Identify which cell holds the provided text, then report its (X, Y) central coordinate. 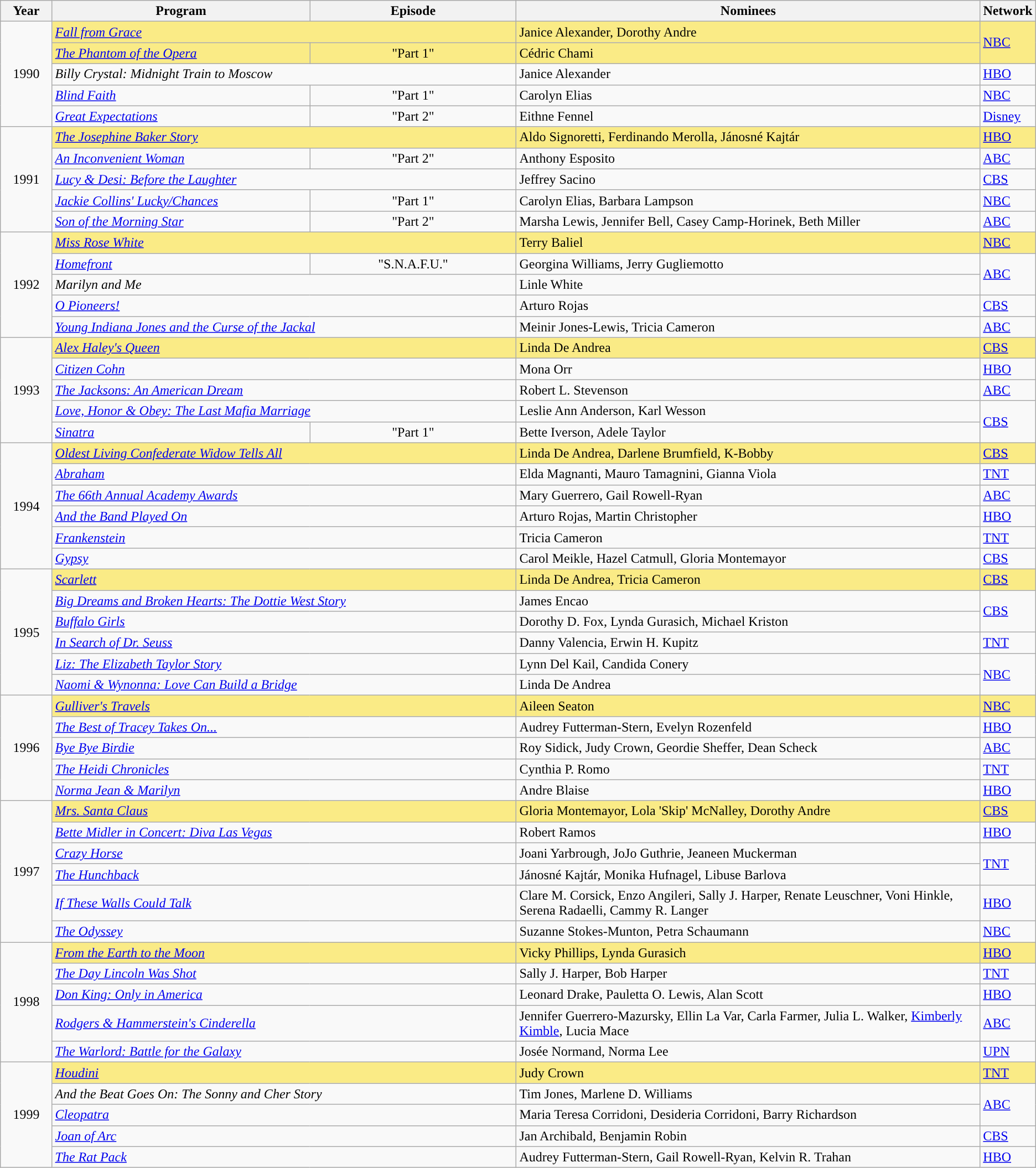
In Search of Dr. Seuss (284, 643)
Great Expectations (181, 116)
Leslie Ann Anderson, Karl Wesson (748, 411)
Carolyn Elias, Barbara Lampson (748, 200)
Carolyn Elias (748, 95)
Year (27, 11)
Son of the Morning Star (181, 221)
Jackie Collins' Lucky/Chances (181, 200)
Audrey Futterman-Stern, Evelyn Rozenfeld (748, 727)
Jan Archibald, Benjamin Robin (748, 1136)
The Josephine Baker Story (284, 137)
Gypsy (284, 558)
Bette Iverson, Adele Taylor (748, 432)
Georgina Williams, Jerry Gugliemotto (748, 264)
Aldo Signoretti, Ferdinando Merolla, Jánosné Kajtár (748, 137)
Jennifer Guerrero-Mazursky, Ellin La Var, Carla Farmer, Julia L. Walker, Kimberly Kimble, Lucia Mace (748, 1024)
Alex Haley's Queen (284, 348)
If These Walls Could Talk (284, 903)
Young Indiana Jones and the Curse of the Jackal (284, 327)
1999 (27, 1115)
Homefront (181, 264)
Carol Meikle, Hazel Catmull, Gloria Montemayor (748, 558)
Gloria Montemayor, Lola 'Skip' McNalley, Dorothy Andre (748, 811)
Blind Faith (181, 95)
Billy Crystal: Midnight Train to Moscow (284, 74)
An Inconvenient Woman (181, 158)
The Heidi Chronicles (284, 769)
Audrey Futterman-Stern, Gail Rowell-Ryan, Kelvin R. Trahan (748, 1157)
1992 (27, 284)
Crazy Horse (284, 853)
Fall from Grace (284, 32)
Anthony Esposito (748, 158)
Mary Guerrero, Gail Rowell-Ryan (748, 495)
Nominees (748, 11)
Lynn Del Kail, Candida Conery (748, 664)
Robert Ramos (748, 832)
Jánosné Kajtár, Monika Hufnagel, Libuse Barlova (748, 874)
Scarlett (284, 579)
Cleopatra (284, 1115)
Bette Midler in Concert: Diva Las Vegas (284, 832)
Oldest Living Confederate Widow Tells All (284, 453)
Arturo Rojas (748, 306)
UPN (1008, 1052)
Robert L. Stevenson (748, 390)
1998 (27, 1001)
1991 (27, 179)
Marsha Lewis, Jennifer Bell, Casey Camp-Horinek, Beth Miller (748, 221)
Lucy & Desi: Before the Laughter (284, 179)
Cédric Chami (748, 53)
Joan of Arc (284, 1136)
Josée Normand, Norma Lee (748, 1052)
Maria Teresa Corridoni, Desideria Corridoni, Barry Richardson (748, 1115)
Marilyn and Me (284, 285)
Leonard Drake, Pauletta O. Lewis, Alan Scott (748, 995)
The Hunchback (284, 874)
Episode (413, 11)
Liz: The Elizabeth Taylor Story (284, 664)
Vicky Phillips, Lynda Gurasich (748, 952)
The Odyssey (284, 931)
Joani Yarbrough, JoJo Guthrie, Jeaneen Muckerman (748, 853)
Frankenstein (284, 537)
Clare M. Corsick, Enzo Angileri, Sally J. Harper, Renate Leuschner, Voni Hinkle, Serena Radaelli, Cammy R. Langer (748, 903)
The Warlord: Battle for the Galaxy (284, 1052)
Gulliver's Travels (284, 706)
Network (1008, 11)
Abraham (284, 474)
The 66th Annual Academy Awards (284, 495)
Mrs. Santa Claus (284, 811)
The Best of Tracey Takes On... (284, 727)
Mona Orr (748, 369)
Janice Alexander, Dorothy Andre (748, 32)
Citizen Cohn (284, 369)
Janice Alexander (748, 74)
Norma Jean & Marilyn (284, 790)
"S.N.A.F.U." (413, 264)
1995 (27, 632)
Love, Honor & Obey: The Last Mafia Marriage (284, 411)
1994 (27, 506)
From the Earth to the Moon (284, 952)
Eithne Fennel (748, 116)
Terry Baliel (748, 242)
Tim Jones, Marlene D. Williams (748, 1094)
Elda Magnanti, Mauro Tamagnini, Gianna Viola (748, 474)
Dorothy D. Fox, Lynda Gurasich, Michael Kriston (748, 622)
James Encao (748, 600)
1997 (27, 871)
And the Band Played On (284, 516)
1996 (27, 748)
Miss Rose White (284, 242)
Cynthia P. Romo (748, 769)
Disney (1008, 116)
Bye Bye Birdie (284, 748)
1993 (27, 390)
Linle White (748, 285)
Aileen Seaton (748, 706)
The Jacksons: An American Dream (284, 390)
Sinatra (181, 432)
Roy Sidick, Judy Crown, Geordie Sheffer, Dean Scheck (748, 748)
The Rat Pack (284, 1157)
The Day Lincoln Was Shot (284, 974)
Arturo Rojas, Martin Christopher (748, 516)
Big Dreams and Broken Hearts: The Dottie West Story (284, 600)
Don King: Only in America (284, 995)
Buffalo Girls (284, 622)
The Phantom of the Opera (181, 53)
Program (181, 11)
Meinir Jones-Lewis, Tricia Cameron (748, 327)
Suzanne Stokes-Munton, Petra Schaumann (748, 931)
Andre Blaise (748, 790)
Danny Valencia, Erwin H. Kupitz (748, 643)
Judy Crown (748, 1073)
Sally J. Harper, Bob Harper (748, 974)
Houdini (284, 1073)
Rodgers & Hammerstein's Cinderella (284, 1024)
Naomi & Wynonna: Love Can Build a Bridge (284, 685)
O Pioneers! (284, 306)
Tricia Cameron (748, 537)
Linda De Andrea, Darlene Brumfield, K-Bobby (748, 453)
And the Beat Goes On: The Sonny and Cher Story (284, 1094)
1990 (27, 74)
Linda De Andrea, Tricia Cameron (748, 579)
Jeffrey Sacino (748, 179)
